Detect which cell encompasses the target text, then output its [X, Y] center coordinate. 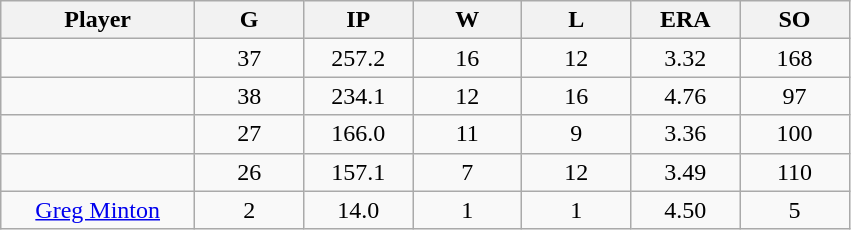
W [468, 20]
97 [794, 96]
IP [358, 20]
38 [250, 96]
ERA [686, 20]
3.49 [686, 172]
Player [98, 20]
Greg Minton [98, 210]
100 [794, 134]
5 [794, 210]
L [576, 20]
234.1 [358, 96]
4.76 [686, 96]
9 [576, 134]
157.1 [358, 172]
37 [250, 58]
26 [250, 172]
14.0 [358, 210]
7 [468, 172]
166.0 [358, 134]
27 [250, 134]
3.32 [686, 58]
SO [794, 20]
11 [468, 134]
2 [250, 210]
4.50 [686, 210]
257.2 [358, 58]
110 [794, 172]
G [250, 20]
168 [794, 58]
3.36 [686, 134]
